Extract the [X, Y] coordinate from the center of the cell holding the provided text.  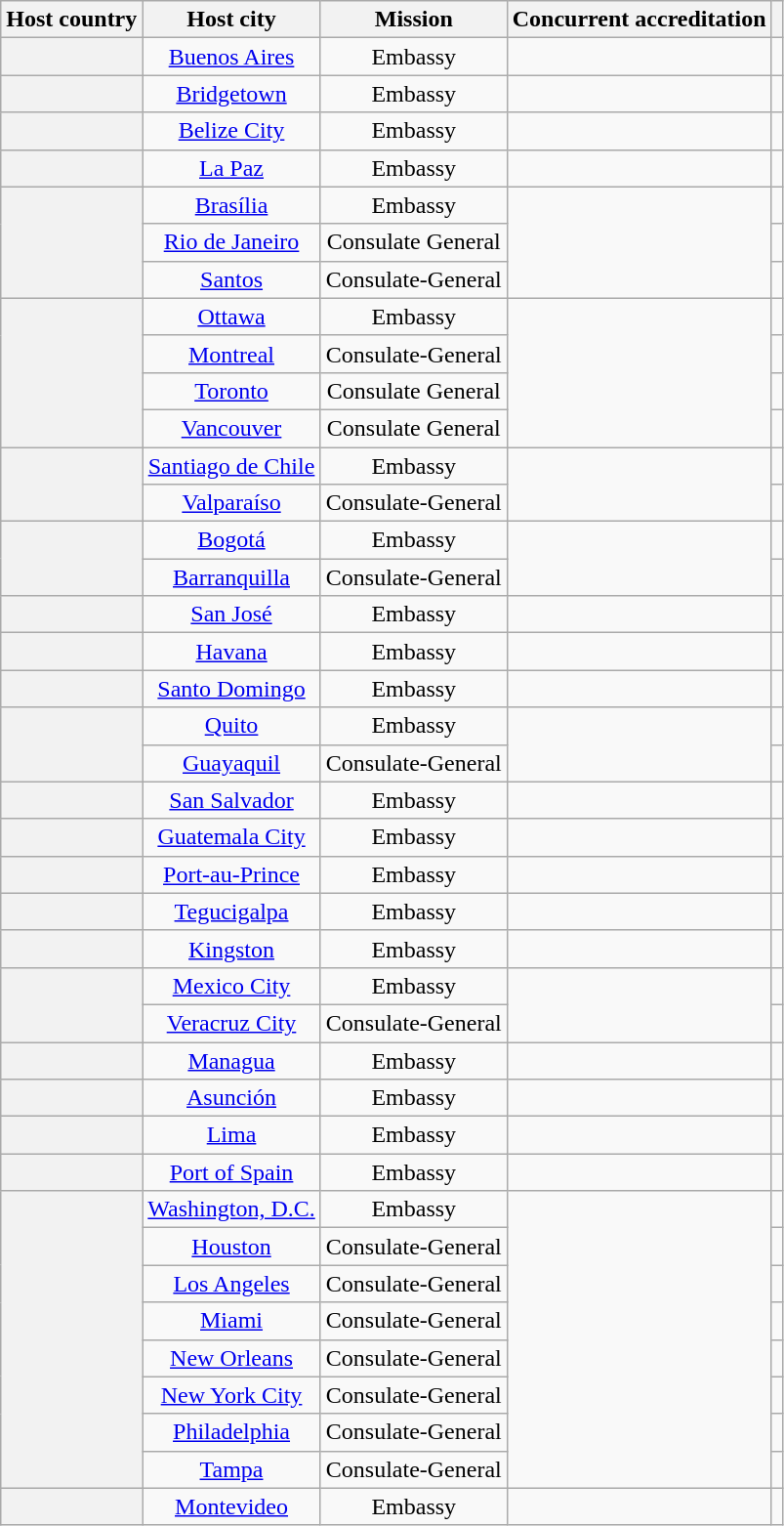
Host country [72, 20]
Guatemala City [231, 837]
Guayaquil [231, 763]
Toronto [231, 391]
Veracruz City [231, 1023]
Miami [231, 1321]
Concurrent accreditation [639, 20]
Mexico City [231, 986]
Asunción [231, 1098]
Buenos Aires [231, 57]
San José [231, 615]
Havana [231, 652]
Quito [231, 726]
Philadelphia [231, 1432]
Brasília [231, 205]
Barranquilla [231, 577]
Bridgetown [231, 94]
New York City [231, 1395]
New Orleans [231, 1358]
Santo Domingo [231, 689]
Kingston [231, 949]
Montevideo [231, 1506]
Tampa [231, 1469]
Port-au-Prince [231, 874]
Santos [231, 279]
Houston [231, 1247]
Belize City [231, 131]
Lima [231, 1135]
Santiago de Chile [231, 466]
Los Angeles [231, 1284]
Rio de Janeiro [231, 242]
Mission [414, 20]
Ottawa [231, 317]
Washington, D.C. [231, 1209]
Host city [231, 20]
San Salvador [231, 800]
Montreal [231, 354]
Vancouver [231, 428]
La Paz [231, 168]
Valparaíso [231, 503]
Bogotá [231, 540]
Port of Spain [231, 1172]
Tegucigalpa [231, 911]
Managua [231, 1060]
